Detect which cell encompasses the target text, then output its (x, y) center coordinate. 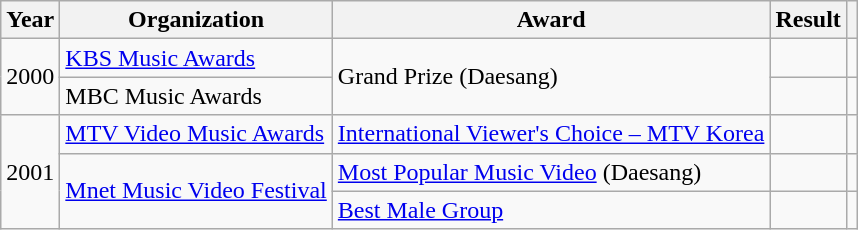
Year (30, 20)
2000 (30, 77)
KBS Music Awards (196, 58)
Best Male Group (551, 210)
MBC Music Awards (196, 96)
International Viewer's Choice – MTV Korea (551, 134)
Organization (196, 20)
Mnet Music Video Festival (196, 191)
MTV Video Music Awards (196, 134)
Result (808, 20)
2001 (30, 172)
Most Popular Music Video (Daesang) (551, 172)
Award (551, 20)
Grand Prize (Daesang) (551, 77)
